Locate the cell with the specified text and output its [x, y] center coordinate. 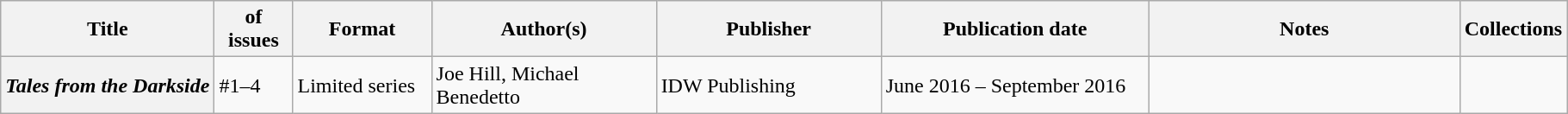
Collections [1513, 29]
Title [108, 29]
Author(s) [544, 29]
Publication date [1014, 29]
Notes [1304, 29]
Format [362, 29]
IDW Publishing [768, 85]
Limited series [362, 85]
#1–4 [253, 85]
Tales from the Darkside [108, 85]
June 2016 – September 2016 [1014, 85]
of issues [253, 29]
Joe Hill, Michael Benedetto [544, 85]
Publisher [768, 29]
